Capture the cell that displays the provided text and extract its [X, Y] central coordinate. 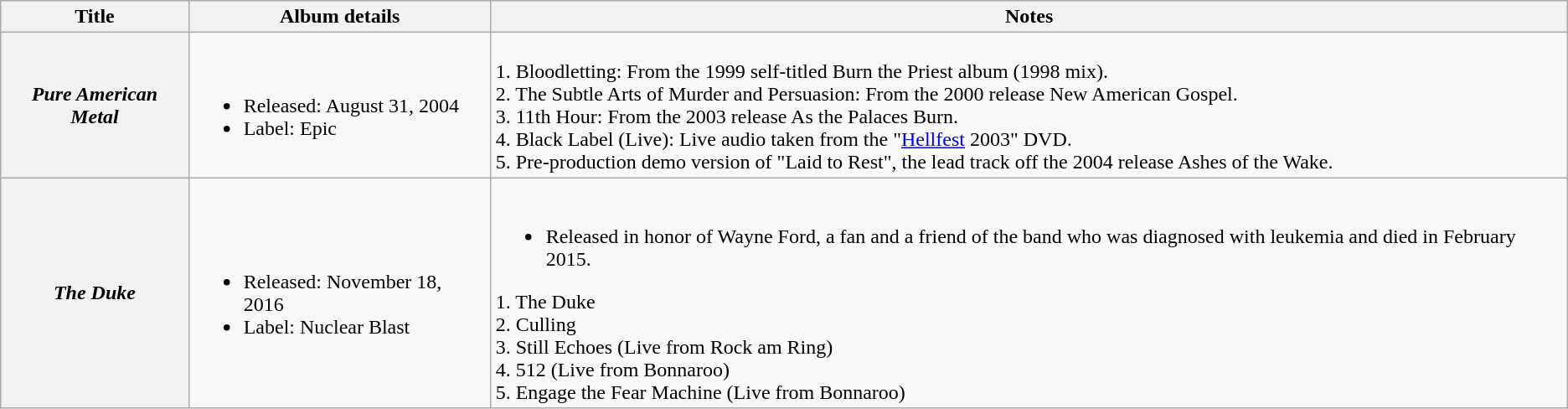
Released: November 18, 2016Label: Nuclear Blast [340, 293]
Notes [1029, 17]
Album details [340, 17]
Released: August 31, 2004Label: Epic [340, 106]
Pure American Metal [95, 106]
Title [95, 17]
The Duke [95, 293]
